Locate the cell with the specified text and output its (x, y) center coordinate. 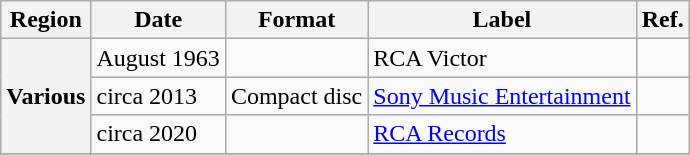
RCA Victor (502, 58)
Sony Music Entertainment (502, 96)
RCA Records (502, 134)
Date (158, 20)
Ref. (662, 20)
circa 2020 (158, 134)
Region (46, 20)
Various (46, 96)
Compact disc (296, 96)
Format (296, 20)
Label (502, 20)
circa 2013 (158, 96)
August 1963 (158, 58)
